Locate the cell with the specified text and output its (X, Y) center coordinate. 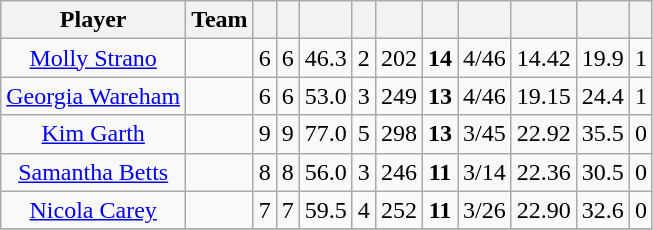
14 (440, 58)
22.36 (544, 172)
5 (364, 134)
53.0 (326, 96)
Georgia Wareham (94, 96)
32.6 (602, 210)
246 (398, 172)
24.4 (602, 96)
35.5 (602, 134)
Kim Garth (94, 134)
3/45 (485, 134)
19.9 (602, 58)
Samantha Betts (94, 172)
298 (398, 134)
19.15 (544, 96)
22.90 (544, 210)
46.3 (326, 58)
59.5 (326, 210)
Team (220, 20)
22.92 (544, 134)
Molly Strano (94, 58)
4 (364, 210)
3/14 (485, 172)
14.42 (544, 58)
3/26 (485, 210)
Player (94, 20)
56.0 (326, 172)
2 (364, 58)
30.5 (602, 172)
252 (398, 210)
77.0 (326, 134)
249 (398, 96)
202 (398, 58)
Nicola Carey (94, 210)
